Capture the cell that displays the provided text and extract its [x, y] central coordinate. 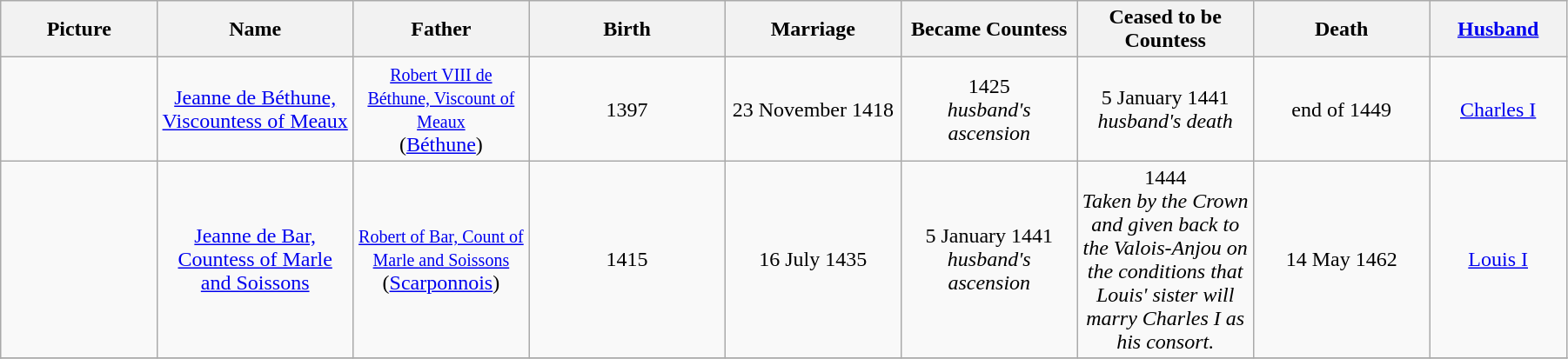
1415 [627, 259]
14 May 1462 [1341, 259]
Marriage [813, 30]
Jeanne de Bar, Countess of Marle and Soissons [256, 259]
Jeanne de Béthune, Viscountess of Meaux [256, 110]
Robert of Bar, Count of Marle and Soissons (Scarponnois) [441, 259]
1444Taken by the Crown and given back to the Valois-Anjou on the conditions that Louis' sister will marry Charles I as his consort. [1165, 259]
1397 [627, 110]
Picture [79, 30]
Death [1341, 30]
Louis I [1498, 259]
Father [441, 30]
Birth [627, 30]
end of 1449 [1341, 110]
Name [256, 30]
16 July 1435 [813, 259]
5 January 1441husband's ascension [989, 259]
1425husband's ascension [989, 110]
Ceased to be Countess [1165, 30]
Became Countess [989, 30]
Robert VIII de Béthune, Viscount of Meaux (Béthune) [441, 110]
Husband [1498, 30]
23 November 1418 [813, 110]
5 January 1441husband's death [1165, 110]
Charles I [1498, 110]
